Extract the (X, Y) coordinate from the center of the cell holding the provided text.  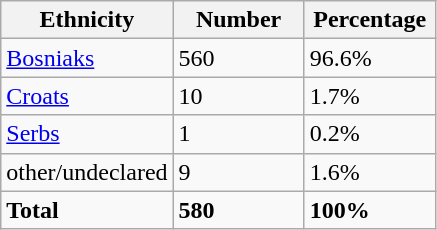
Serbs (87, 134)
96.6% (370, 58)
580 (238, 210)
560 (238, 58)
Ethnicity (87, 20)
Croats (87, 96)
1 (238, 134)
100% (370, 210)
Total (87, 210)
1.6% (370, 172)
Bosniaks (87, 58)
1.7% (370, 96)
10 (238, 96)
Percentage (370, 20)
Number (238, 20)
9 (238, 172)
0.2% (370, 134)
other/undeclared (87, 172)
